Capture the cell that displays the provided text and extract its (x, y) central coordinate. 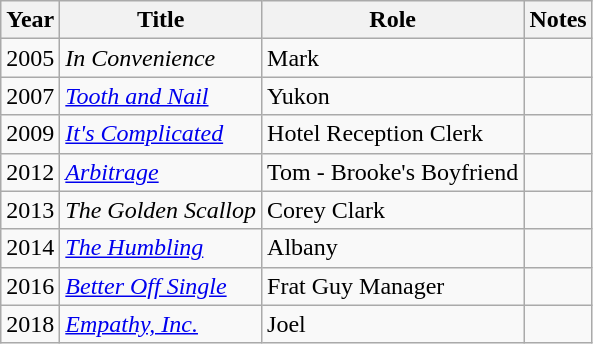
Tom - Brooke's Boyfriend (393, 172)
2013 (30, 210)
Better Off Single (161, 286)
Empathy, Inc. (161, 324)
2018 (30, 324)
Title (161, 20)
2012 (30, 172)
Yukon (393, 96)
In Convenience (161, 58)
Year (30, 20)
2005 (30, 58)
Corey Clark (393, 210)
2009 (30, 134)
Tooth and Nail (161, 96)
Role (393, 20)
The Humbling (161, 248)
2016 (30, 286)
2007 (30, 96)
Frat Guy Manager (393, 286)
Hotel Reception Clerk (393, 134)
It's Complicated (161, 134)
The Golden Scallop (161, 210)
Arbitrage (161, 172)
Mark (393, 58)
Albany (393, 248)
2014 (30, 248)
Notes (558, 20)
Joel (393, 324)
